Locate the cell with the specified text and output its (X, Y) center coordinate. 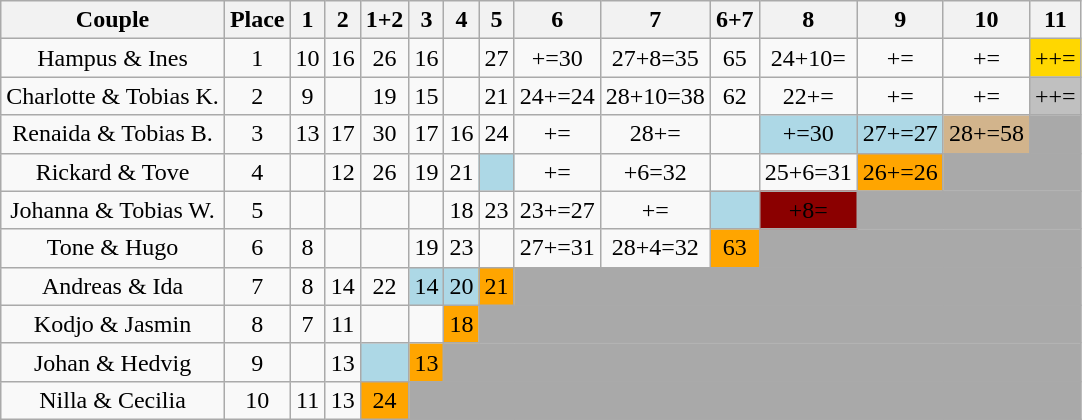
6+7 (734, 20)
30 (384, 134)
27+=27 (900, 134)
22+= (808, 96)
Andreas & Ida (113, 286)
23+=27 (557, 210)
24+=24 (557, 96)
Johanna & Tobias W. (113, 210)
27+=31 (557, 248)
28+= (655, 134)
Rickard & Tove (113, 172)
Renaida & Tobias B. (113, 134)
27+8=35 (655, 58)
Charlotte & Tobias K. (113, 96)
22 (384, 286)
Place (257, 20)
Tone & Hugo (113, 248)
28+10=38 (655, 96)
20 (462, 286)
28+4=32 (655, 248)
12 (342, 172)
+6=32 (655, 172)
1+2 (384, 20)
+8= (808, 210)
Johan & Hedvig (113, 362)
62 (734, 96)
24+10= (808, 58)
25+6=31 (808, 172)
26+=26 (900, 172)
Nilla & Cecilia (113, 400)
28+=58 (986, 134)
Hampus & Ines (113, 58)
15 (426, 96)
Couple (113, 20)
65 (734, 58)
63 (734, 248)
Kodjo & Jasmin (113, 324)
27 (496, 58)
